Search for the cell housing the specified text and yield its [X, Y] center coordinate. 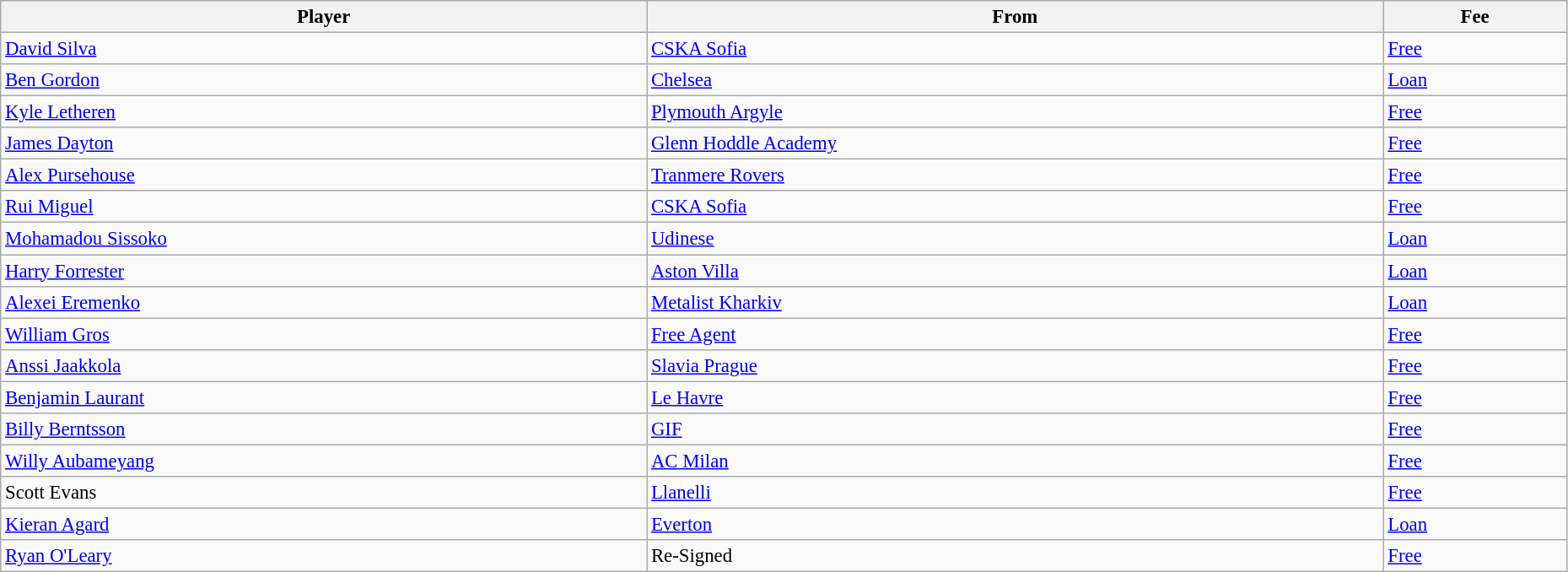
Benjamin Laurant [324, 397]
Billy Berntsson [324, 429]
Llanelli [1016, 493]
Chelsea [1016, 80]
Fee [1474, 17]
Alexei Eremenko [324, 302]
David Silva [324, 49]
Kyle Letheren [324, 112]
Willy Aubameyang [324, 461]
Kieran Agard [324, 524]
Slavia Prague [1016, 365]
Mohamadou Sissoko [324, 239]
Rui Miguel [324, 207]
James Dayton [324, 143]
Harry Forrester [324, 271]
Free Agent [1016, 334]
Aston Villa [1016, 271]
Scott Evans [324, 493]
Player [324, 17]
Metalist Kharkiv [1016, 302]
Re-Signed [1016, 556]
Everton [1016, 524]
Plymouth Argyle [1016, 112]
Glenn Hoddle Academy [1016, 143]
Alex Pursehouse [324, 175]
William Gros [324, 334]
Ben Gordon [324, 80]
Tranmere Rovers [1016, 175]
Anssi Jaakkola [324, 365]
Ryan O'Leary [324, 556]
AC Milan [1016, 461]
Le Havre [1016, 397]
From [1016, 17]
Udinese [1016, 239]
GIF [1016, 429]
